Output the [X, Y] coordinate of the center of the cell containing the given text.  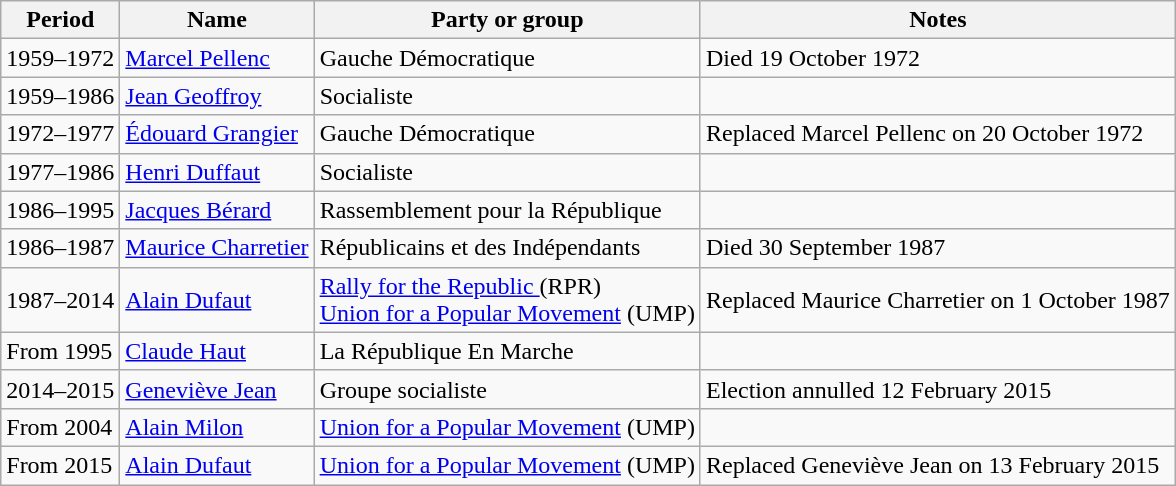
Républicains et des Indépendants [507, 248]
Rassemblement pour la République [507, 210]
From 2004 [60, 427]
Died 30 September 1987 [938, 248]
1987–2014 [60, 300]
Rally for the Republic (RPR) Union for a Popular Movement (UMP) [507, 300]
Geneviève Jean [217, 389]
From 2015 [60, 465]
Replaced Marcel Pellenc on 20 October 1972 [938, 134]
Henri Duffaut [217, 172]
Died 19 October 1972 [938, 58]
Groupe socialiste [507, 389]
Claude Haut [217, 351]
1977–1986 [60, 172]
Period [60, 20]
Marcel Pellenc [217, 58]
Maurice Charretier [217, 248]
1959–1986 [60, 96]
Name [217, 20]
1959–1972 [60, 58]
Jean Geoffroy [217, 96]
La République En Marche [507, 351]
Replaced Geneviève Jean on 13 February 2015 [938, 465]
Alain Milon [217, 427]
1986–1995 [60, 210]
Jacques Bérard [217, 210]
Notes [938, 20]
Party or group [507, 20]
Édouard Grangier [217, 134]
2014–2015 [60, 389]
Election annulled 12 February 2015 [938, 389]
1972–1977 [60, 134]
Replaced Maurice Charretier on 1 October 1987 [938, 300]
From 1995 [60, 351]
1986–1987 [60, 248]
